Extract the [x, y] coordinate from the center of the cell holding the provided text.  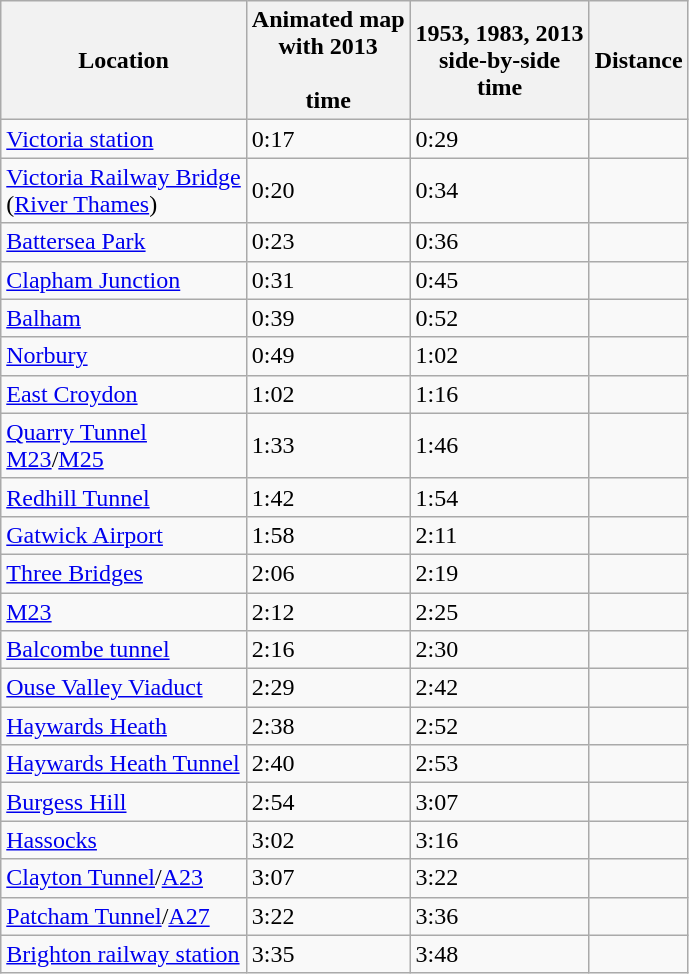
Haywards Heath [124, 726]
2:12 [328, 611]
0:23 [328, 242]
2:06 [328, 573]
0:49 [328, 356]
0:36 [500, 242]
Clayton Tunnel/A23 [124, 878]
East Croydon [124, 394]
Animated mapwith 2013time [328, 60]
Ouse Valley Viaduct [124, 688]
3:36 [500, 916]
0:45 [500, 280]
1:16 [500, 394]
2:25 [500, 611]
0:39 [328, 318]
0:29 [500, 139]
3:48 [500, 954]
M23 [124, 611]
Gatwick Airport [124, 535]
1:33 [328, 446]
2:19 [500, 573]
Hassocks [124, 840]
Location [124, 60]
Brighton railway station [124, 954]
Clapham Junction [124, 280]
1:46 [500, 446]
Patcham Tunnel/A27 [124, 916]
3:02 [328, 840]
0:34 [500, 190]
2:53 [500, 764]
Battersea Park [124, 242]
3:35 [328, 954]
2:29 [328, 688]
Balcombe tunnel [124, 650]
Haywards Heath Tunnel [124, 764]
1953, 1983, 2013side-by-sidetime [500, 60]
Burgess Hill [124, 802]
1:54 [500, 497]
Distance [638, 60]
Norbury [124, 356]
2:16 [328, 650]
3:16 [500, 840]
1:58 [328, 535]
Balham [124, 318]
Victoria station [124, 139]
2:54 [328, 802]
Three Bridges [124, 573]
2:52 [500, 726]
0:20 [328, 190]
2:30 [500, 650]
2:40 [328, 764]
Redhill Tunnel [124, 497]
0:52 [500, 318]
0:17 [328, 139]
Victoria Railway Bridge(River Thames) [124, 190]
0:31 [328, 280]
Quarry TunnelM23/M25 [124, 446]
2:38 [328, 726]
2:11 [500, 535]
2:42 [500, 688]
1:42 [328, 497]
